Provide the (X, Y) coordinate of the cell's center where the given text is located.  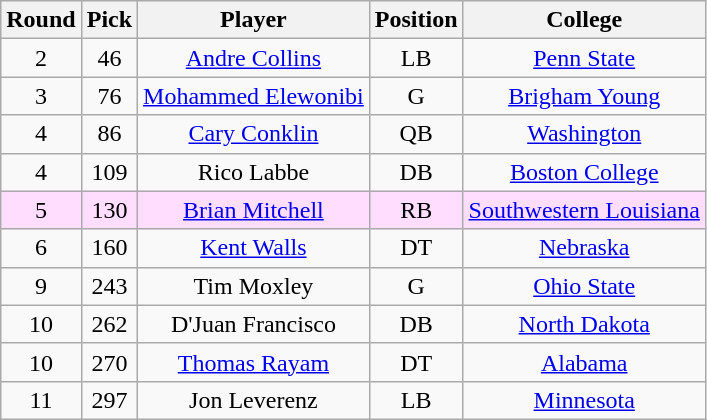
Alabama (584, 362)
130 (109, 210)
Pick (109, 20)
QB (416, 134)
Jon Leverenz (254, 400)
Thomas Rayam (254, 362)
Kent Walls (254, 248)
160 (109, 248)
3 (41, 96)
9 (41, 286)
North Dakota (584, 324)
297 (109, 400)
RB (416, 210)
Andre Collins (254, 58)
6 (41, 248)
Rico Labbe (254, 172)
46 (109, 58)
Southwestern Louisiana (584, 210)
Player (254, 20)
76 (109, 96)
Mohammed Elewonibi (254, 96)
270 (109, 362)
Round (41, 20)
Brigham Young (584, 96)
2 (41, 58)
Tim Moxley (254, 286)
Boston College (584, 172)
109 (109, 172)
Minnesota (584, 400)
11 (41, 400)
Washington (584, 134)
Penn State (584, 58)
Ohio State (584, 286)
D'Juan Francisco (254, 324)
Position (416, 20)
243 (109, 286)
86 (109, 134)
262 (109, 324)
5 (41, 210)
Cary Conklin (254, 134)
College (584, 20)
Brian Mitchell (254, 210)
Nebraska (584, 248)
